Output the (X, Y) coordinate of the center of the cell containing the given text.  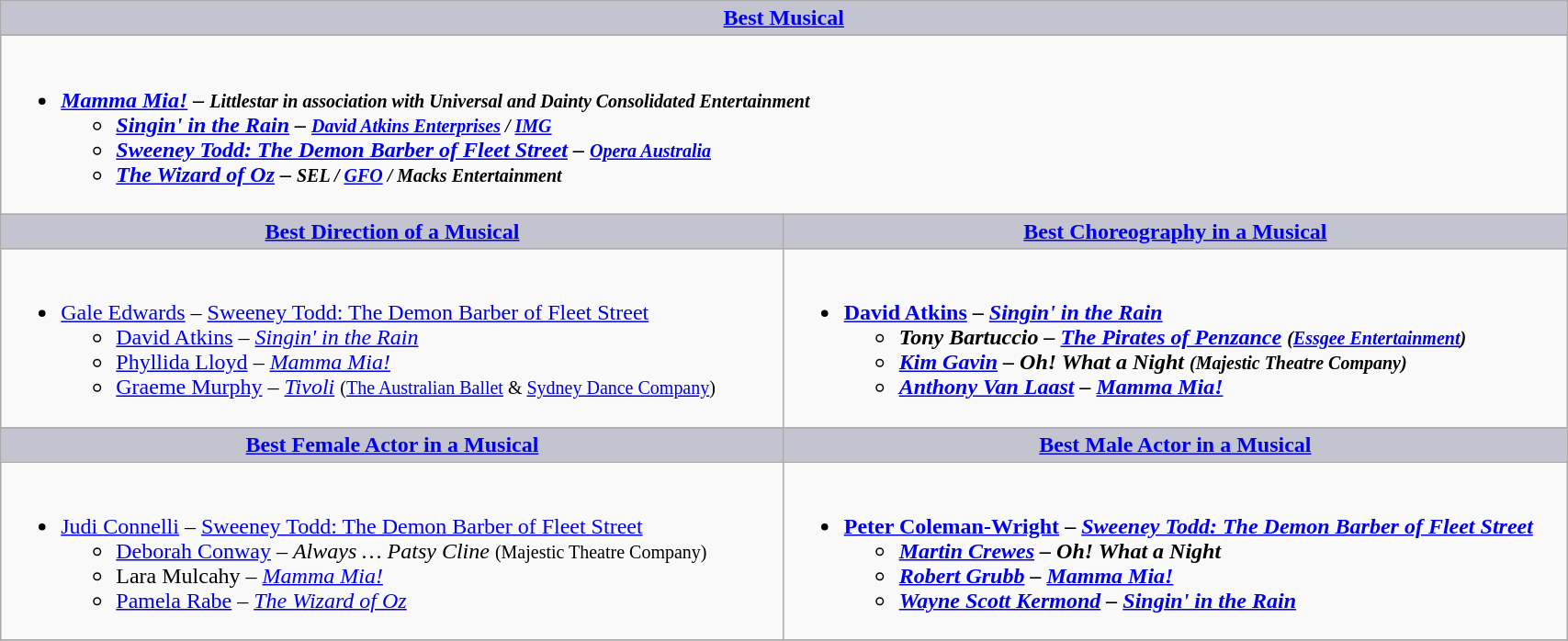
Best Choreography in a Musical (1175, 231)
Best Female Actor in a Musical (392, 444)
Best Male Actor in a Musical (1175, 444)
Best Direction of a Musical (392, 231)
Best Musical (784, 18)
